Provide the [x, y] coordinate of the cell's center where the given text is located.  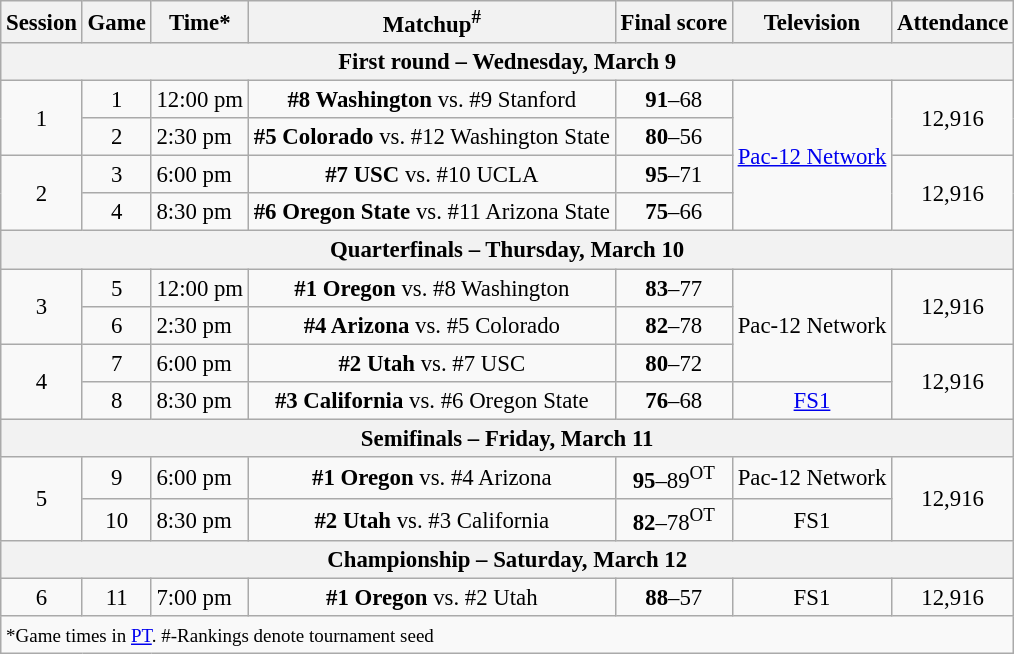
Final score [674, 22]
#1 Oregon vs. #2 Utah [432, 598]
75–66 [674, 213]
Television [812, 22]
Game [116, 22]
First round – Wednesday, March 9 [508, 62]
#3 California vs. #6 Oregon State [432, 400]
#2 Utah vs. #3 California [432, 520]
82–78OT [674, 520]
9 [116, 478]
Quarterfinals – Thursday, March 10 [508, 250]
Championship – Saturday, March 12 [508, 560]
#8 Washington vs. #9 Stanford [432, 100]
88–57 [674, 598]
#2 Utah vs. #7 USC [432, 363]
#4 Arizona vs. #5 Colorado [432, 325]
76–68 [674, 400]
Session [42, 22]
80–56 [674, 137]
Matchup# [432, 22]
7:00 pm [200, 598]
#6 Oregon State vs. #11 Arizona State [432, 213]
91–68 [674, 100]
83–77 [674, 288]
10 [116, 520]
#1 Oregon vs. #8 Washington [432, 288]
8 [116, 400]
95–71 [674, 175]
#1 Oregon vs. #4 Arizona [432, 478]
#5 Colorado vs. #12 Washington State [432, 137]
Time* [200, 22]
Semifinals – Friday, March 11 [508, 438]
95–89OT [674, 478]
82–78 [674, 325]
80–72 [674, 363]
7 [116, 363]
Attendance [953, 22]
#7 USC vs. #10 UCLA [432, 175]
*Game times in PT. #-Rankings denote tournament seed [508, 635]
11 [116, 598]
